Extract the (x, y) coordinate from the center of the cell holding the provided text.  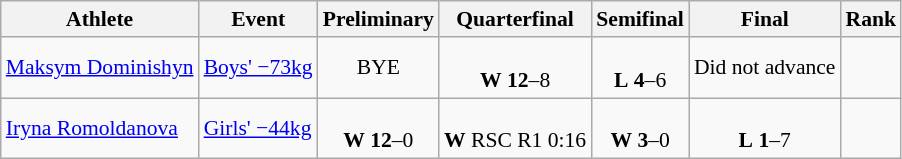
Girls' −44kg (258, 128)
Semifinal (640, 19)
W 12–8 (515, 68)
W RSC R1 0:16 (515, 128)
W 3–0 (640, 128)
Event (258, 19)
Preliminary (378, 19)
Did not advance (765, 68)
Rank (872, 19)
BYE (378, 68)
Maksym Dominishyn (100, 68)
Boys' −73kg (258, 68)
Final (765, 19)
Iryna Romoldanova (100, 128)
L 1–7 (765, 128)
Athlete (100, 19)
Quarterfinal (515, 19)
L 4–6 (640, 68)
W 12–0 (378, 128)
